Output the [x, y] coordinate of the center of the cell containing the given text.  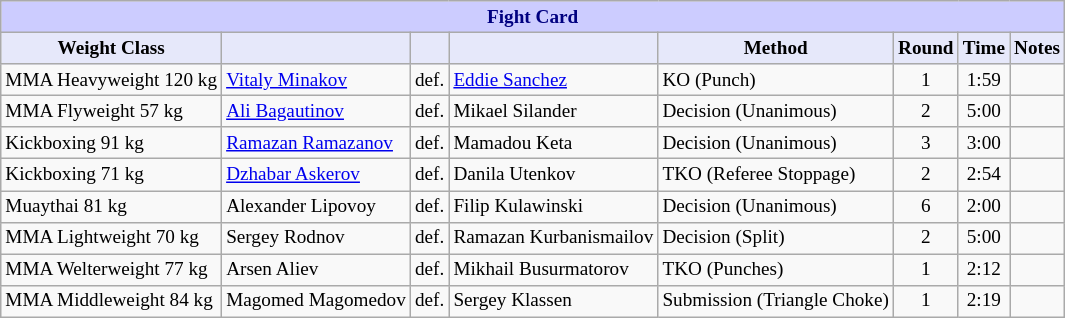
Fight Card [533, 17]
Filip Kulawinski [554, 206]
Sergey Rodnov [316, 238]
6 [926, 206]
Ali Bagautinov [316, 111]
Method [776, 48]
Ramazan Kurbanismailov [554, 238]
Kickboxing 91 kg [112, 143]
KO (Punch) [776, 80]
Kickboxing 71 kg [112, 175]
Dzhabar Askerov [316, 175]
Alexander Lipovoy [316, 206]
Ramazan Ramazanov [316, 143]
1:59 [984, 80]
Weight Class [112, 48]
Mamadou Keta [554, 143]
Decision (Split) [776, 238]
MMA Lightweight 70 kg [112, 238]
MMA Middleweight 84 kg [112, 301]
3 [926, 143]
Danila Utenkov [554, 175]
Arsen Aliev [316, 270]
Eddie Sanchez [554, 80]
MMA Welterweight 77 kg [112, 270]
TKO (Referee Stoppage) [776, 175]
Magomed Magomedov [316, 301]
2:54 [984, 175]
Time [984, 48]
3:00 [984, 143]
2:12 [984, 270]
Mikhail Busurmatorov [554, 270]
Mikael Silander [554, 111]
MMA Heavyweight 120 kg [112, 80]
2:00 [984, 206]
Round [926, 48]
Submission (Triangle Choke) [776, 301]
TKO (Punches) [776, 270]
Notes [1038, 48]
Muaythai 81 kg [112, 206]
MMA Flyweight 57 kg [112, 111]
2:19 [984, 301]
Sergey Klassen [554, 301]
Vitaly Minakov [316, 80]
